Find where the given text appears and provide that cell's center as [x, y] coordinate. 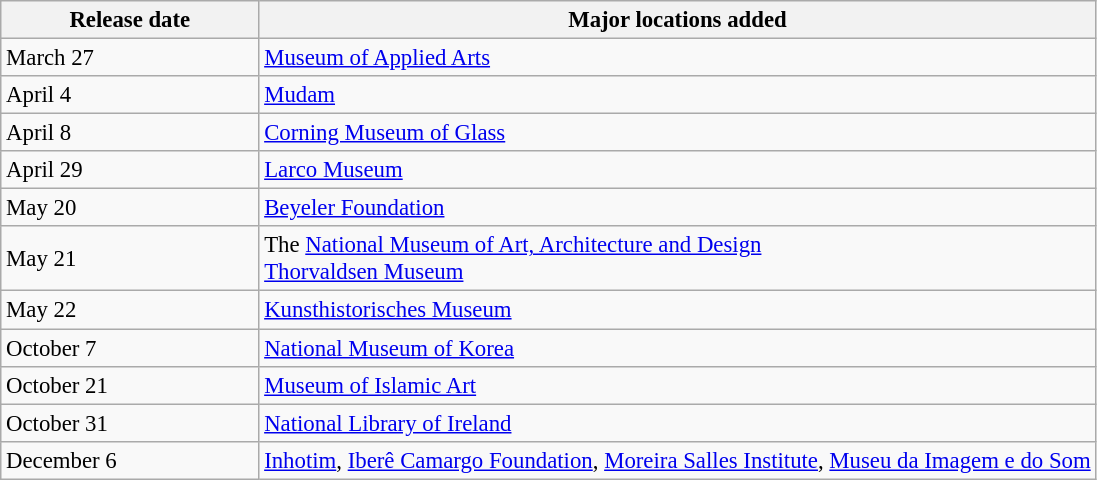
Museum of Applied Arts [678, 58]
October 7 [130, 348]
Release date [130, 20]
April 29 [130, 170]
The National Museum of Art, Architecture and Design Thorvaldsen Museum [678, 258]
Inhotim, Iberê Camargo Foundation, Moreira Salles Institute, Museu da Imagem e do Som [678, 460]
Mudam [678, 95]
Major locations added [678, 20]
December 6 [130, 460]
May 20 [130, 208]
March 27 [130, 58]
October 21 [130, 385]
National Museum of Korea [678, 348]
May 21 [130, 258]
April 8 [130, 133]
Beyeler Foundation [678, 208]
National Library of Ireland [678, 423]
May 22 [130, 310]
Museum of Islamic Art [678, 385]
October 31 [130, 423]
Corning Museum of Glass [678, 133]
April 4 [130, 95]
Larco Museum [678, 170]
Kunsthistorisches Museum [678, 310]
